Return the [x, y] coordinate for the center point of the cell that contains the specified text.  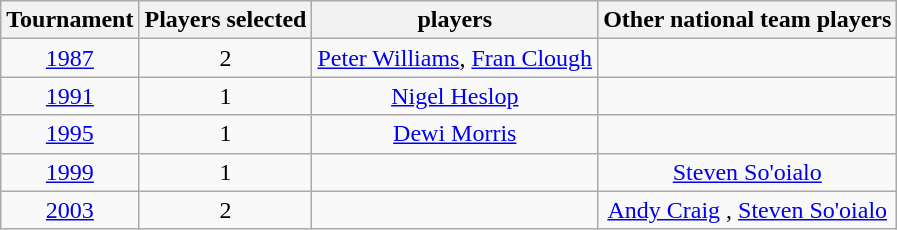
Nigel Heslop [455, 96]
Other national team players [748, 20]
Peter Williams, Fran Clough [455, 58]
Dewi Morris [455, 134]
1991 [70, 96]
1987 [70, 58]
1999 [70, 172]
Steven So'oialo [748, 172]
2003 [70, 210]
Andy Craig , Steven So'oialo [748, 210]
1995 [70, 134]
Tournament [70, 20]
Players selected [226, 20]
players [455, 20]
